Scan for the cell matching the given text and deliver its [x, y] coordinate at center. 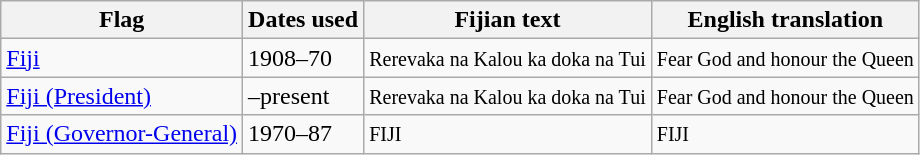
Fijian text [508, 20]
Fiji (Governor-General) [122, 134]
English translation [785, 20]
Fiji [122, 58]
–present [304, 96]
1908–70 [304, 58]
Dates used [304, 20]
Fiji (President) [122, 96]
Flag [122, 20]
1970–87 [304, 134]
